Scan for the cell matching the given text and deliver its (x, y) coordinate at center. 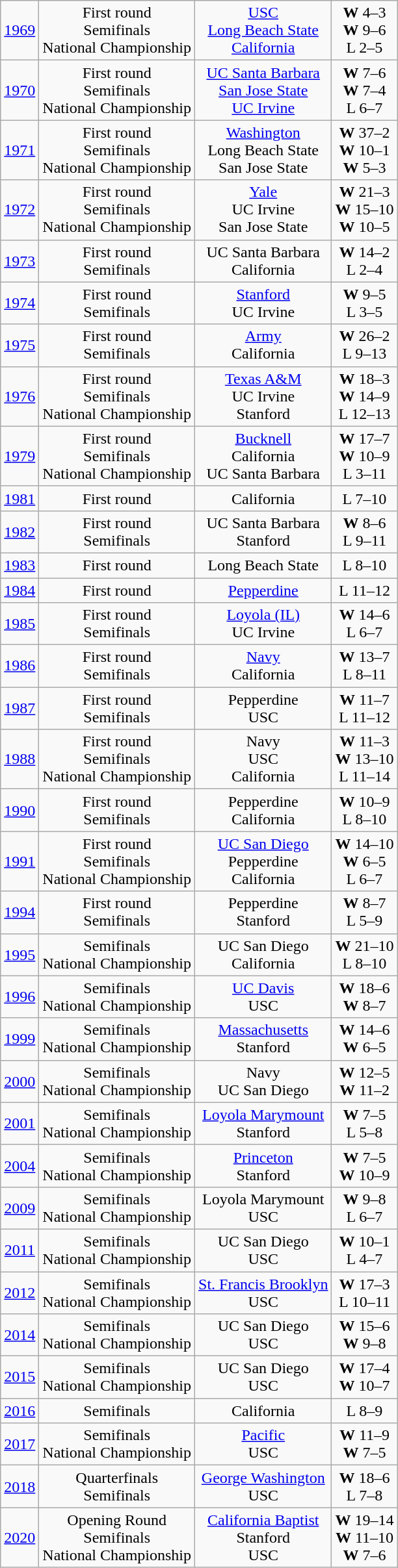
PepperdineUSC (263, 708)
BucknellCaliforniaUC Santa Barbara (263, 456)
1986 (20, 666)
W 37–2W 10–1W 5–3 (364, 150)
2011 (20, 1250)
W 21–3W 15–10W 10–5 (364, 210)
W 8–6L 9–11 (364, 531)
PrincetonStanford (263, 1165)
1970 (20, 90)
W 17–7W 10–9L 3–11 (364, 456)
Pepperdine (263, 590)
1976 (20, 396)
L 8–9 (364, 1411)
2017 (20, 1445)
ArmyCalifornia (263, 346)
1991 (20, 861)
1999 (20, 1039)
1973 (20, 261)
W 21–10L 8–10 (364, 955)
St. Francis BrooklynUSC (263, 1293)
2020 (20, 1537)
QuarterfinalsSemifinals (117, 1486)
Loyola (IL)UC Irvine (263, 624)
1969 (20, 31)
W 13–7L 8–11 (364, 666)
W 12–5W 11–2 (364, 1081)
W 19–14W 11–10W 7–6 (364, 1537)
W 8–7L 5–9 (364, 912)
1985 (20, 624)
L 7–10 (364, 498)
W 10–1L 4–7 (364, 1250)
PacificUSC (263, 1445)
2004 (20, 1165)
2014 (20, 1335)
PepperdineCalifornia (263, 811)
W 7–5L 5–8 (364, 1124)
W 9–5L 3–5 (364, 303)
W 9–8L 6–7 (364, 1208)
WashingtonLong Beach StateSan Jose State (263, 150)
W 18–6L 7–8 (364, 1486)
StanfordUC Irvine (263, 303)
1996 (20, 996)
NavyUSCCalifornia (263, 759)
W 7–5W 10–9 (364, 1165)
L 11–12 (364, 590)
George WashingtonUSC (263, 1486)
2012 (20, 1293)
NavyUC San Diego (263, 1081)
W 7–6W 7–4L 6–7 (364, 90)
Texas A&MUC IrvineStanford (263, 396)
W 4–3W 9–6L 2–5 (364, 31)
W 14–6L 6–7 (364, 624)
W 15–6W 9–8 (364, 1335)
UC San DiegoCalifornia (263, 955)
W 11–7L 11–12 (364, 708)
1983 (20, 565)
1971 (20, 150)
1972 (20, 210)
W 14–2L 2–4 (364, 261)
USCLong Beach StateCalifornia (263, 31)
W 17–4W 10–7 (364, 1377)
L 8–10 (364, 565)
2018 (20, 1486)
PepperdineStanford (263, 912)
California BaptistStanfordUSC (263, 1537)
UC San DiegoPepperdineCalifornia (263, 861)
1984 (20, 590)
MassachusettsStanford (263, 1039)
W 11–3W 13–10L 11–14 (364, 759)
Long Beach State (263, 565)
UC Santa BarbaraSan Jose StateUC Irvine (263, 90)
1994 (20, 912)
Semifinals (117, 1411)
2001 (20, 1124)
1990 (20, 811)
Loyola MarymountStanford (263, 1124)
UC DavisUSC (263, 996)
W 26–2L 9–13 (364, 346)
1988 (20, 759)
W 17–3L 10–11 (364, 1293)
1975 (20, 346)
NavyCalifornia (263, 666)
Loyola MarymountUSC (263, 1208)
1982 (20, 531)
Opening RoundSemifinalsNational Championship (117, 1537)
W 18–6W 8–7 (364, 996)
YaleUC IrvineSan Jose State (263, 210)
2016 (20, 1411)
1979 (20, 456)
UC Santa BarbaraStanford (263, 531)
1987 (20, 708)
W 10–9L 8–10 (364, 811)
W 18–3W 14–9L 12–13 (364, 396)
2015 (20, 1377)
W 14–6W 6–5 (364, 1039)
2009 (20, 1208)
1981 (20, 498)
W 14–10W 6–5L 6–7 (364, 861)
1995 (20, 955)
1974 (20, 303)
UC Santa BarbaraCalifornia (263, 261)
W 11–9W 7–5 (364, 1445)
2000 (20, 1081)
